Scan for the cell matching the given text and deliver its (x, y) coordinate at center. 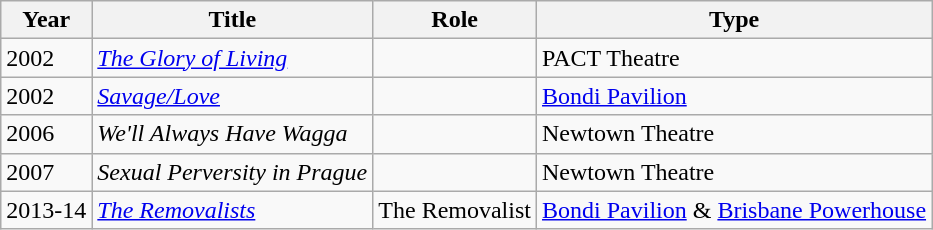
PACT Theatre (734, 58)
Year (46, 20)
Bondi Pavilion (734, 96)
Role (455, 20)
Bondi Pavilion & Brisbane Powerhouse (734, 210)
2007 (46, 172)
Savage/Love (232, 96)
Type (734, 20)
The Removalist (455, 210)
The Glory of Living (232, 58)
We'll Always Have Wagga (232, 134)
Sexual Perversity in Prague (232, 172)
Title (232, 20)
The Removalists (232, 210)
2006 (46, 134)
2013-14 (46, 210)
